Search for the cell housing the specified text and yield its (X, Y) center coordinate. 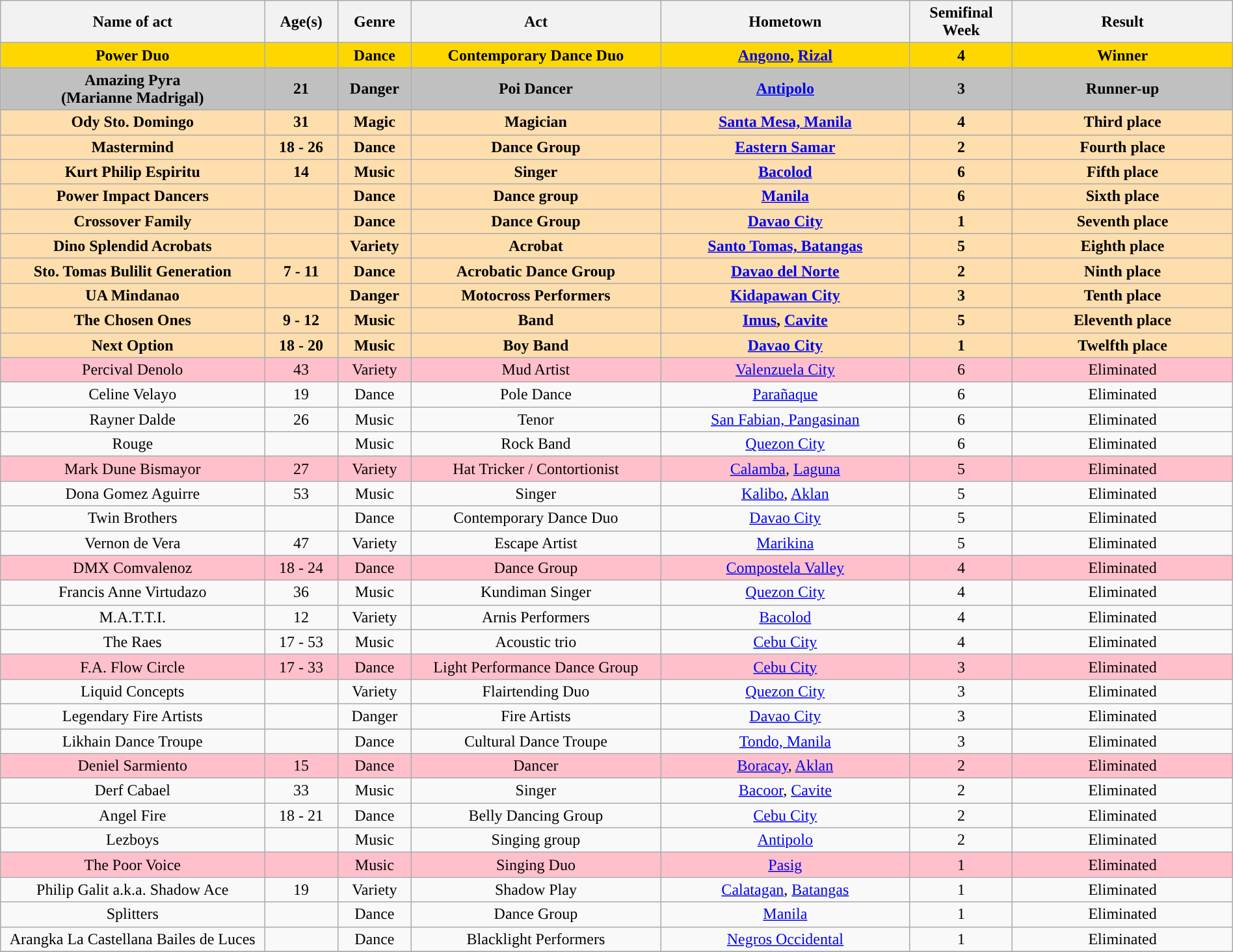
Tondo, Manila (786, 741)
Poi Dancer (536, 88)
Dance group (536, 196)
Light Performance Dance Group (536, 667)
Acrobatic Dance Group (536, 271)
Singing Duo (536, 865)
Sto. Tomas Bulilit Generation (133, 271)
Third place (1122, 122)
Acoustic trio (536, 642)
Band (536, 320)
18 - 21 (302, 815)
Motocross Performers (536, 295)
Acrobat (536, 246)
Kidapawan City (786, 295)
Fourth place (1122, 147)
Derf Cabael (133, 791)
Name of act (133, 22)
Negros Occidental (786, 939)
Result (1122, 22)
Eleventh place (1122, 320)
Compostela Valley (786, 568)
Mark Dune Bismayor (133, 469)
14 (302, 172)
Rouge (133, 444)
Angono, Rizal (786, 55)
The Raes (133, 642)
Imus, Cavite (786, 320)
Marikina (786, 543)
17 - 53 (302, 642)
DMX Comvalenoz (133, 568)
The Chosen Ones (133, 320)
Ody Sto. Domingo (133, 122)
Seventh place (1122, 221)
Valenzuela City (786, 370)
17 - 33 (302, 667)
Pasig (786, 865)
Crossover Family (133, 221)
Escape Artist (536, 543)
Dino Splendid Acrobats (133, 246)
Tenth place (1122, 295)
Kurt Philip Espiritu (133, 172)
F.A. Flow Circle (133, 667)
18 - 20 (302, 345)
Boracay, Aklan (786, 766)
43 (302, 370)
Eastern Samar (786, 147)
21 (302, 88)
Angel Fire (133, 815)
Santa Mesa, Manila (786, 122)
53 (302, 494)
Celine Velayo (133, 395)
Dona Gomez Aguirre (133, 494)
Calamba, Laguna (786, 469)
Philip Galit a.k.a. Shadow Ace (133, 890)
9 - 12 (302, 320)
Twin Brothers (133, 518)
36 (302, 592)
Lezboys (133, 840)
Rayner Dalde (133, 419)
Sixth place (1122, 196)
Mud Artist (536, 370)
Boy Band (536, 345)
Singing group (536, 840)
UA Mindanao (133, 295)
Age(s) (302, 22)
San Fabian, Pangasinan (786, 419)
Deniel Sarmiento (133, 766)
Twelfth place (1122, 345)
Winner (1122, 55)
Cultural Dance Troupe (536, 741)
Genre (375, 22)
Magician (536, 122)
Fifth place (1122, 172)
Bacoor, Cavite (786, 791)
Ninth place (1122, 271)
31 (302, 122)
26 (302, 419)
Kundiman Singer (536, 592)
Splitters (133, 914)
Mastermind (133, 147)
Act (536, 22)
Percival Denolo (133, 370)
Semifinal Week (961, 22)
Shadow Play (536, 890)
47 (302, 543)
Power Impact Dancers (133, 196)
Legendary Fire Artists (133, 716)
Vernon de Vera (133, 543)
Magic (375, 122)
Santo Tomas, Batangas (786, 246)
Tenor (536, 419)
Runner-up (1122, 88)
27 (302, 469)
Fire Artists (536, 716)
Pole Dance (536, 395)
The Poor Voice (133, 865)
Dancer (536, 766)
Rock Band (536, 444)
Hat Tricker / Contortionist (536, 469)
M.A.T.T.I. (133, 617)
Parañaque (786, 395)
33 (302, 791)
12 (302, 617)
Blacklight Performers (536, 939)
18 - 24 (302, 568)
Calatagan, Batangas (786, 890)
Next Option (133, 345)
Power Duo (133, 55)
15 (302, 766)
Davao del Norte (786, 271)
Eighth place (1122, 246)
Francis Anne Virtudazo (133, 592)
Arnis Performers (536, 617)
Amazing Pyra(Marianne Madrigal) (133, 88)
Kalibo, Aklan (786, 494)
Flairtending Duo (536, 691)
Liquid Concepts (133, 691)
Likhain Dance Troupe (133, 741)
Arangka La Castellana Bailes de Luces (133, 939)
Belly Dancing Group (536, 815)
Hometown (786, 22)
7 - 11 (302, 271)
18 - 26 (302, 147)
